Search for the cell housing the specified text and yield its (x, y) center coordinate. 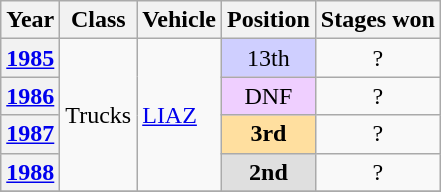
Vehicle (180, 20)
1985 (30, 58)
1986 (30, 96)
Position (269, 20)
Trucks (98, 115)
Class (98, 20)
Stages won (378, 20)
3rd (269, 134)
1987 (30, 134)
DNF (269, 96)
2nd (269, 172)
Year (30, 20)
13th (269, 58)
LIAZ (180, 115)
1988 (30, 172)
